Provide the [X, Y] coordinate of the cell's center where the given text is located.  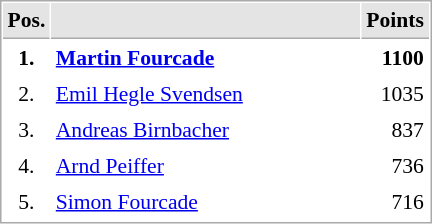
Points [396, 21]
Pos. [26, 21]
1100 [396, 57]
3. [26, 129]
1035 [396, 93]
Emil Hegle Svendsen [206, 93]
736 [396, 165]
1. [26, 57]
837 [396, 129]
Arnd Peiffer [206, 165]
5. [26, 201]
Martin Fourcade [206, 57]
2. [26, 93]
Andreas Birnbacher [206, 129]
716 [396, 201]
Simon Fourcade [206, 201]
4. [26, 165]
